Return [x, y] of the center of cell containing provided text 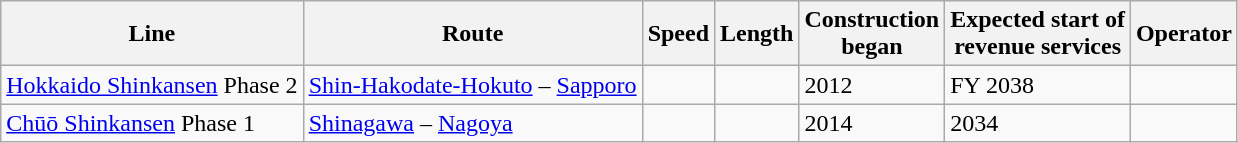
Expected start ofrevenue services [1038, 34]
Chūō Shinkansen Phase 1 [152, 123]
2014 [872, 123]
FY 2038 [1038, 85]
2012 [872, 85]
Length [757, 34]
Line [152, 34]
Operator [1184, 34]
2034 [1038, 123]
Constructionbegan [872, 34]
Route [472, 34]
Hokkaido Shinkansen Phase 2 [152, 85]
Shin-Hakodate-Hokuto – Sapporo [472, 85]
Speed [678, 34]
Shinagawa – Nagoya [472, 123]
